Return the [X, Y] coordinate for the center point of the cell that contains the specified text.  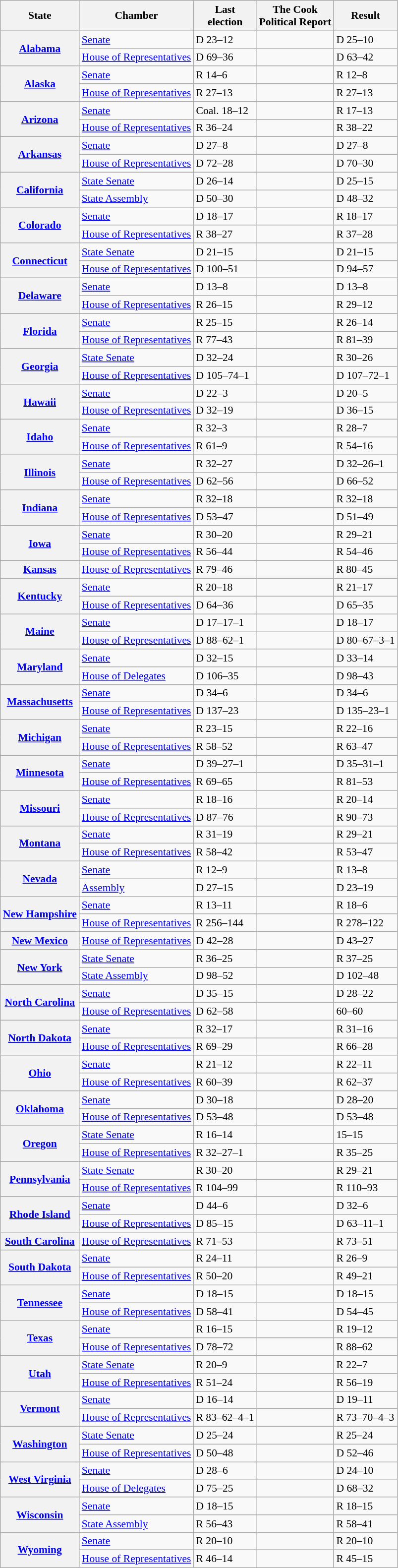
Colorado [40, 225]
D 53–47 [225, 517]
D 65–35 [365, 605]
D 102–48 [365, 976]
D 63–11–1 [365, 1223]
R 110–93 [365, 1188]
D 54–45 [365, 1312]
D 85–15 [225, 1223]
D 63–42 [365, 58]
Delaware [40, 296]
D 75–25 [225, 1489]
D 25–24 [225, 1436]
R 69–65 [225, 782]
R 56–19 [365, 1383]
Michigan [40, 738]
D 44–6 [225, 1206]
Arkansas [40, 155]
Nevada [40, 879]
South Dakota [40, 1267]
Alabama [40, 49]
Chamber [137, 16]
New York [40, 967]
R 21–12 [225, 1065]
Montana [40, 843]
D 36–15 [365, 411]
R 19–12 [365, 1329]
D 43–27 [365, 941]
D 32–24 [225, 358]
R 61–9 [225, 446]
R 54–46 [365, 552]
R 69–29 [225, 1047]
R 63–47 [365, 746]
Florida [40, 331]
R 38–27 [225, 234]
D 137–23 [225, 711]
Arizona [40, 119]
R 58–52 [225, 746]
Pennsylvania [40, 1179]
R 81–39 [365, 340]
D 70–30 [365, 164]
D 51–49 [365, 517]
Alaska [40, 84]
Georgia [40, 367]
R 81–53 [365, 782]
R 51–24 [225, 1383]
R 18–17 [365, 217]
D 28–22 [365, 994]
15–15 [365, 1135]
D 30–18 [225, 1100]
R 32–3 [225, 428]
Illinois [40, 472]
D 68–32 [365, 1489]
D 105–74–1 [225, 375]
D 19–11 [365, 1400]
R 56–43 [225, 1524]
R 32–27–1 [225, 1153]
Lastelection [225, 16]
D 58–41 [225, 1312]
R 36–24 [225, 128]
R 50–20 [225, 1276]
R 26–14 [365, 322]
D 48–32 [365, 199]
Washington [40, 1444]
60–60 [365, 1012]
R 45–15 [365, 1559]
Oklahoma [40, 1109]
North Dakota [40, 1037]
Indiana [40, 508]
California [40, 189]
R 26–9 [365, 1259]
Kentucky [40, 596]
D 39–27–1 [225, 764]
D 26–14 [225, 181]
R 83–62–4–1 [225, 1418]
Idaho [40, 437]
R 20–9 [225, 1365]
D 17–17–1 [225, 623]
D 42–28 [225, 941]
D 78–72 [225, 1347]
D 100–51 [225, 269]
D 69–36 [225, 58]
D 27–15 [225, 888]
Tennessee [40, 1303]
Wyoming [40, 1550]
R 32–27 [225, 464]
D 25–15 [365, 181]
South Carolina [40, 1241]
D 35–31–1 [365, 764]
R 12–8 [365, 75]
R 88–62 [365, 1347]
R 37–28 [365, 234]
D 32–6 [365, 1206]
D 32–15 [225, 658]
Massachusetts [40, 702]
R 29–12 [365, 305]
R 16–15 [225, 1329]
R 28–7 [365, 428]
R 13–8 [365, 870]
D 66–52 [365, 482]
Texas [40, 1338]
D 28–20 [365, 1100]
D 16–14 [225, 1400]
D 22–3 [225, 393]
New Mexico [40, 941]
R 60–39 [225, 1082]
Iowa [40, 543]
Oregon [40, 1144]
R 58–41 [365, 1524]
D 28–6 [225, 1471]
R 62–37 [365, 1082]
R 31–16 [365, 1029]
D 25–10 [365, 40]
D 98–52 [225, 976]
D 62–58 [225, 1012]
Utah [40, 1374]
Coal. 18–12 [225, 111]
Connecticut [40, 261]
D 94–57 [365, 269]
R 73–70–4–3 [365, 1418]
D 20–5 [365, 393]
R 30–26 [365, 358]
D 24–10 [365, 1471]
North Carolina [40, 1003]
R 17–13 [365, 111]
R 256–144 [225, 923]
D 87–76 [225, 817]
R 104–99 [225, 1188]
R 79–46 [225, 570]
D 98–43 [365, 676]
R 71–53 [225, 1241]
R 18–6 [365, 905]
Assembly [137, 888]
D 52–46 [365, 1453]
R 21–17 [365, 588]
State [40, 16]
Hawaii [40, 402]
D 80–67–3–1 [365, 641]
D 106–35 [225, 676]
Result [365, 16]
R 32–17 [225, 1029]
Missouri [40, 808]
Vermont [40, 1408]
D 62–56 [225, 482]
R 56–44 [225, 552]
Kansas [40, 570]
R 54–16 [365, 446]
D 50–30 [225, 199]
R 278–122 [365, 923]
Ohio [40, 1073]
R 22–7 [365, 1365]
R 38–22 [365, 128]
R 22–16 [365, 729]
D 35–15 [225, 994]
R 73–51 [365, 1241]
D 23–19 [365, 888]
R 80–45 [365, 570]
Wisconsin [40, 1514]
R 25–15 [225, 322]
R 37–25 [365, 959]
R 77–43 [225, 340]
D 72–28 [225, 164]
R 36–25 [225, 959]
R 23–15 [225, 729]
D 32–19 [225, 411]
R 90–73 [365, 817]
R 49–21 [365, 1276]
Rhode Island [40, 1215]
Maine [40, 632]
D 135–23–1 [365, 711]
D 23–12 [225, 40]
R 20–18 [225, 588]
R 13–11 [225, 905]
D 64–36 [225, 605]
Minnesota [40, 773]
R 18–16 [225, 799]
D 33–14 [365, 658]
R 66–28 [365, 1047]
R 18–15 [365, 1506]
R 24–11 [225, 1259]
R 14–6 [225, 75]
R 46–14 [225, 1559]
R 58–42 [225, 852]
R 31–19 [225, 835]
The CookPolitical Report [295, 16]
R 26–15 [225, 305]
R 35–25 [365, 1153]
West Virginia [40, 1480]
R 20–14 [365, 799]
D 107–72–1 [365, 375]
Maryland [40, 666]
R 16–14 [225, 1135]
D 32–26–1 [365, 464]
R 12–9 [225, 870]
D 50–48 [225, 1453]
New Hampshire [40, 914]
D 88–62–1 [225, 641]
R 22–11 [365, 1065]
R 53–47 [365, 852]
R 25–24 [365, 1436]
